Return [X, Y] of the center of cell containing provided text 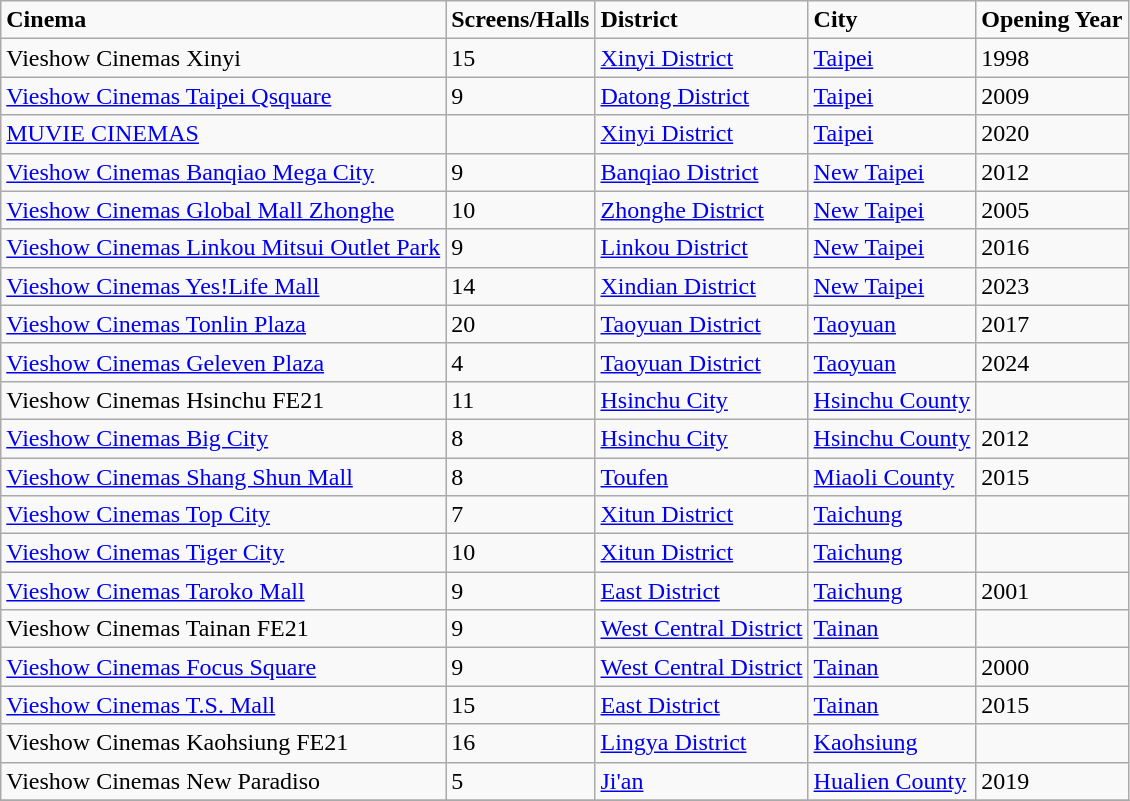
Datong District [702, 96]
Vieshow Cinemas Kaohsiung FE21 [224, 743]
Vieshow Cinemas Tiger City [224, 553]
Vieshow Cinemas New Paradiso [224, 781]
Vieshow Cinemas Taipei Qsquare [224, 96]
2020 [1052, 134]
Opening Year [1052, 20]
District [702, 20]
2005 [1052, 210]
2016 [1052, 248]
Miaoli County [892, 477]
Vieshow Cinemas Hsinchu FE21 [224, 400]
Vieshow Cinemas Banqiao Mega City [224, 172]
2000 [1052, 667]
Toufen [702, 477]
Ji'an [702, 781]
Linkou District [702, 248]
2009 [1052, 96]
1998 [1052, 58]
2001 [1052, 591]
City [892, 20]
11 [520, 400]
Kaohsiung [892, 743]
MUVIE CINEMAS [224, 134]
2024 [1052, 362]
Vieshow Cinemas Xinyi [224, 58]
Vieshow Cinemas Top City [224, 515]
14 [520, 286]
Vieshow Cinemas Focus Square [224, 667]
Vieshow Cinemas Tainan FE21 [224, 629]
16 [520, 743]
Lingya District [702, 743]
Vieshow Cinemas Big City [224, 438]
20 [520, 324]
Banqiao District [702, 172]
Xindian District [702, 286]
Vieshow Cinemas Yes!Life Mall [224, 286]
Hualien County [892, 781]
Vieshow Cinemas Linkou Mitsui Outlet Park [224, 248]
Vieshow Cinemas Shang Shun Mall [224, 477]
2023 [1052, 286]
Zhonghe District [702, 210]
7 [520, 515]
Vieshow Cinemas T.S. Mall [224, 705]
Cinema [224, 20]
Screens/Halls [520, 20]
Vieshow Cinemas Tonlin Plaza [224, 324]
Vieshow Cinemas Geleven Plaza [224, 362]
Vieshow Cinemas Taroko Mall [224, 591]
4 [520, 362]
2017 [1052, 324]
Vieshow Cinemas Global Mall Zhonghe [224, 210]
5 [520, 781]
2019 [1052, 781]
